Locate the cell with the specified text and output its [x, y] center coordinate. 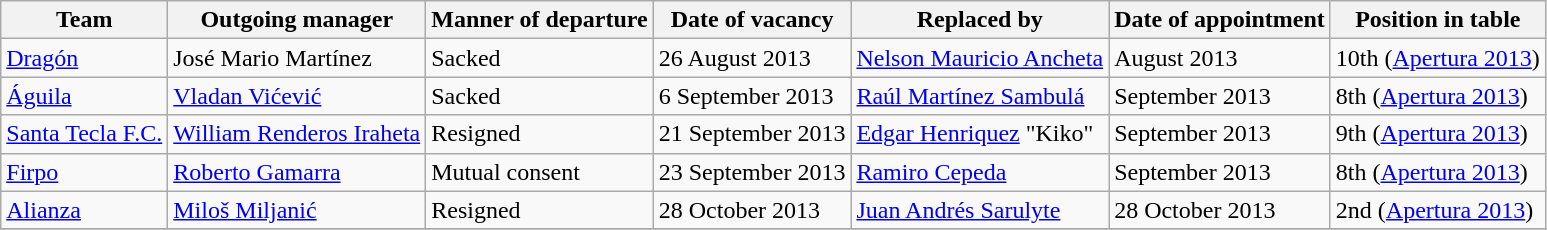
21 September 2013 [752, 134]
Santa Tecla F.C. [84, 134]
Manner of departure [540, 20]
Vladan Vićević [297, 96]
Firpo [84, 172]
Roberto Gamarra [297, 172]
23 September 2013 [752, 172]
Águila [84, 96]
William Renderos Iraheta [297, 134]
Replaced by [980, 20]
Date of appointment [1220, 20]
10th (Apertura 2013) [1438, 58]
August 2013 [1220, 58]
Position in table [1438, 20]
Team [84, 20]
Ramiro Cepeda [980, 172]
Alianza [84, 210]
Miloš Miljanić [297, 210]
Edgar Henriquez "Kiko" [980, 134]
Outgoing manager [297, 20]
Raúl Martínez Sambulá [980, 96]
9th (Apertura 2013) [1438, 134]
Dragón [84, 58]
Juan Andrés Sarulyte [980, 210]
2nd (Apertura 2013) [1438, 210]
Mutual consent [540, 172]
26 August 2013 [752, 58]
Nelson Mauricio Ancheta [980, 58]
Date of vacancy [752, 20]
6 September 2013 [752, 96]
José Mario Martínez [297, 58]
